Extract the [x, y] coordinate from the center of the cell holding the provided text.  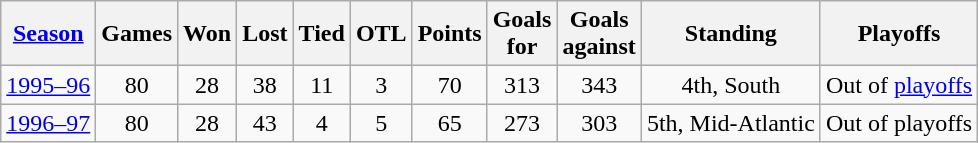
313 [522, 85]
Points [450, 34]
Lost [265, 34]
Goalsfor [522, 34]
3 [381, 85]
273 [522, 123]
Playoffs [898, 34]
4 [322, 123]
Standing [730, 34]
5th, Mid-Atlantic [730, 123]
Tied [322, 34]
70 [450, 85]
303 [599, 123]
43 [265, 123]
1995–96 [48, 85]
343 [599, 85]
65 [450, 123]
Goalsagainst [599, 34]
5 [381, 123]
Games [137, 34]
38 [265, 85]
Won [208, 34]
4th, South [730, 85]
1996–97 [48, 123]
11 [322, 85]
OTL [381, 34]
Season [48, 34]
